For the text-containing cell, return its midpoint in (X, Y) coordinate format. 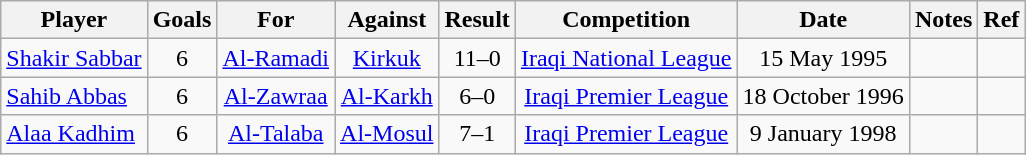
7–1 (477, 134)
Against (387, 20)
Player (74, 20)
Ref (1002, 20)
Iraqi National League (626, 58)
Al-Talaba (276, 134)
Goals (182, 20)
Al-Zawraa (276, 96)
Competition (626, 20)
Result (477, 20)
9 January 1998 (823, 134)
Shakir Sabbar (74, 58)
6–0 (477, 96)
Al-Mosul (387, 134)
18 October 1996 (823, 96)
11–0 (477, 58)
Kirkuk (387, 58)
Alaa Kadhim (74, 134)
Sahib Abbas (74, 96)
Al-Ramadi (276, 58)
Date (823, 20)
For (276, 20)
Notes (943, 20)
Al-Karkh (387, 96)
15 May 1995 (823, 58)
